Return [x, y] of the center of cell containing provided text 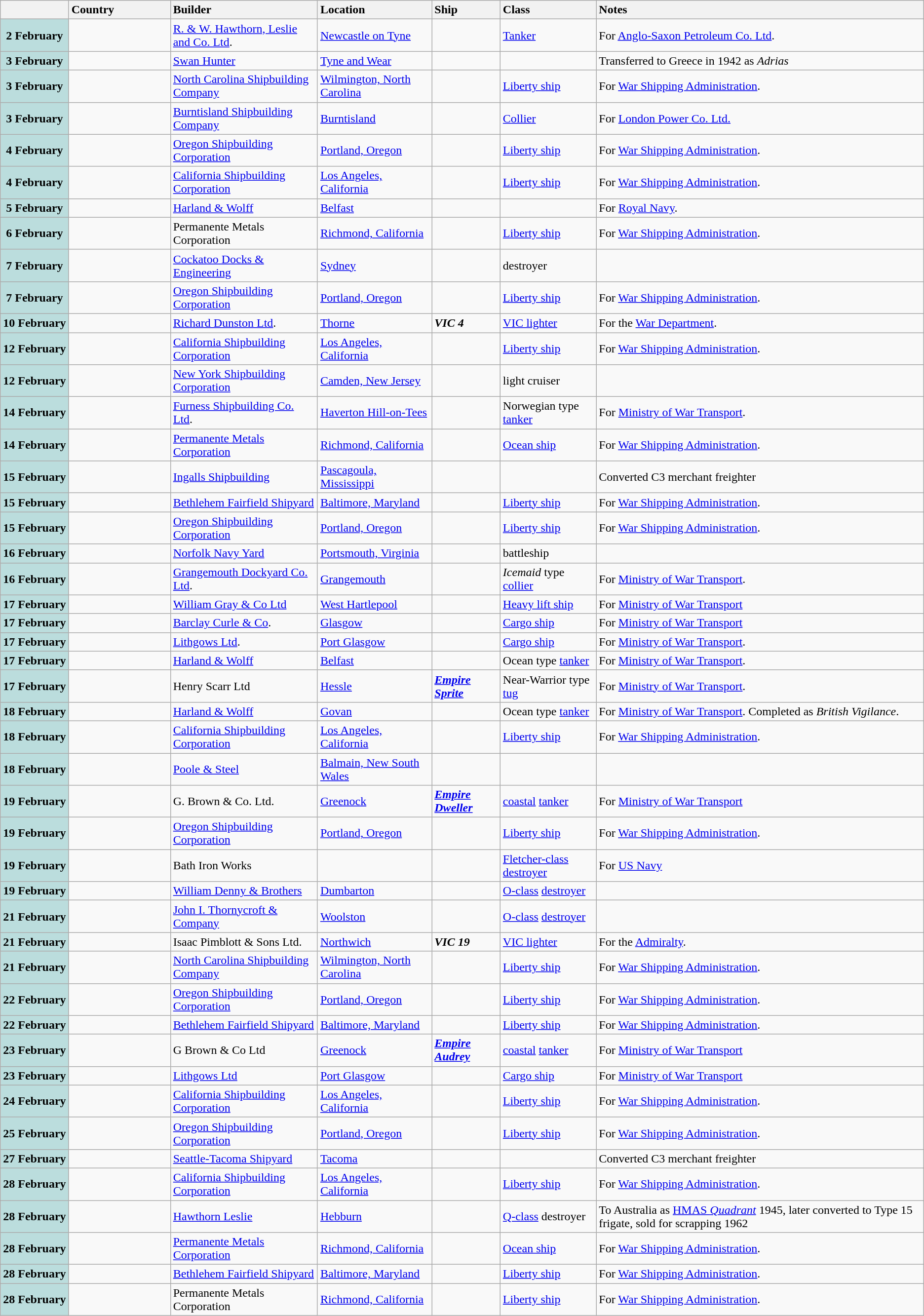
For Ministry of War Transport. Completed as British Vigilance. [760, 711]
6 February [35, 233]
27 February [35, 1159]
Barclay Curle & Co. [244, 623]
G Brown & Co Ltd [244, 1050]
To Australia as HMAS Quadrant 1945, later converted to Type 15 frigate, sold for scrapping 1962 [760, 1216]
Notes [760, 10]
Govan [374, 711]
Haverton Hill-on-Tees [374, 413]
For Anglo-Saxon Petroleum Co. Ltd. [760, 36]
Northwich [374, 942]
Portsmouth, Virginia [374, 553]
VIC 19 [466, 942]
Grangemouth Dockyard Co. Ltd. [244, 579]
Burntisland Shipbuilding Company [244, 118]
Empire Dweller [466, 802]
Norwegian type tanker [548, 413]
For Royal Navy. [760, 208]
Hawthorn Leslie [244, 1216]
Fletcher-class destroyer [548, 866]
Lithgows Ltd [244, 1076]
Furness Shipbuilding Co. Ltd. [244, 413]
Woolston [374, 916]
For London Power Co. Ltd. [760, 118]
Norfolk Navy Yard [244, 553]
For US Navy [760, 866]
Henry Scarr Ltd [244, 686]
light cruiser [548, 381]
Cockatoo Docks & Engineering [244, 266]
Richard Dunston Ltd. [244, 323]
Tanker [548, 36]
VIC 4 [466, 323]
Sydney [374, 266]
2 February [35, 36]
Country [119, 10]
Q-class destroyer [548, 1216]
Ship [466, 10]
Location [374, 10]
Tacoma [374, 1159]
Lithgows Ltd. [244, 642]
Ingalls Shipbuilding [244, 477]
destroyer [548, 266]
Grangemouth [374, 579]
G. Brown & Co. Ltd. [244, 802]
Hebburn [374, 1216]
10 February [35, 323]
battleship [548, 553]
Burntisland [374, 118]
John I. Thornycroft & Company [244, 916]
Swan Hunter [244, 61]
New York Shipbuilding Corporation [244, 381]
For the War Department. [760, 323]
5 February [35, 208]
Collier [548, 118]
Builder [244, 10]
Dumbarton [374, 891]
Empire Sprite [466, 686]
William Gray & Co Ltd [244, 604]
Glasgow [374, 623]
Isaac Pimblott & Sons Ltd. [244, 942]
West Hartlepool [374, 604]
Thorne [374, 323]
Heavy lift ship [548, 604]
Empire Audrey [466, 1050]
25 February [35, 1133]
24 February [35, 1101]
Newcastle on Tyne [374, 36]
Seattle-Tacoma Shipyard [244, 1159]
R. & W. Hawthorn, Leslie and Co. Ltd. [244, 36]
For the Admiralty. [760, 942]
Pascagoula, Mississippi [374, 477]
William Denny & Brothers [244, 891]
Bath Iron Works [244, 866]
Poole & Steel [244, 769]
Icemaid type collier [548, 579]
Camden, New Jersey [374, 381]
Tyne and Wear [374, 61]
Balmain, New South Wales [374, 769]
Hessle [374, 686]
Transferred to Greece in 1942 as Adrias [760, 61]
Class [548, 10]
Near-Warrior type tug [548, 686]
